Scan for the cell matching the given text and deliver its (x, y) coordinate at center. 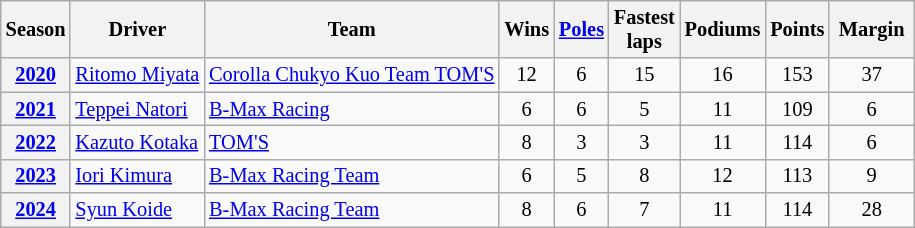
Team (352, 29)
Iori Kimura (137, 176)
Ritomo Miyata (137, 75)
Syun Koide (137, 210)
Fastest laps (644, 29)
Driver (137, 29)
2020 (36, 75)
28 (872, 210)
Kazuto Kotaka (137, 142)
Teppei Natori (137, 109)
Points (797, 29)
2024 (36, 210)
2023 (36, 176)
113 (797, 176)
Corolla Chukyo Kuo Team TOM'S (352, 75)
Podiums (723, 29)
37 (872, 75)
B-Max Racing (352, 109)
Margin (872, 29)
Season (36, 29)
7 (644, 210)
2022 (36, 142)
16 (723, 75)
109 (797, 109)
15 (644, 75)
Poles (582, 29)
Wins (526, 29)
2021 (36, 109)
153 (797, 75)
9 (872, 176)
TOM'S (352, 142)
